Identify which cell holds the provided text, then report its [x, y] central coordinate. 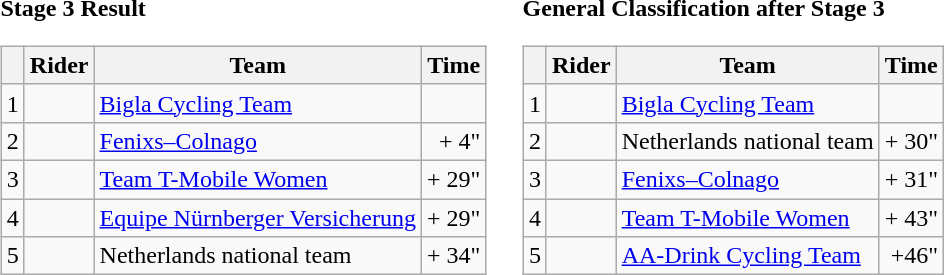
Equipe Nürnberger Versicherung [258, 217]
+ 43" [911, 217]
+ 34" [453, 256]
AA-Drink Cycling Team [748, 256]
+ 31" [911, 179]
+ 30" [911, 141]
+ 4" [453, 141]
+46" [911, 256]
